Provide the (x, y) coordinate of the cell's center where the given text is located.  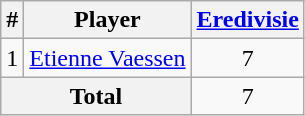
Eredivisie (248, 20)
1 (12, 58)
Etienne Vaessen (108, 58)
Player (108, 20)
# (12, 20)
Total (96, 96)
